Determine the [X, Y] coordinate at the center of the cell enclosing the given text.  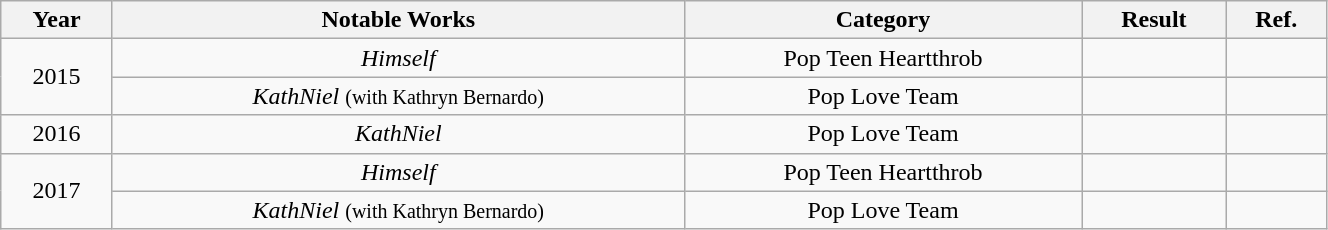
KathNiel [398, 134]
Ref. [1276, 20]
Year [57, 20]
Result [1154, 20]
Category [882, 20]
Notable Works [398, 20]
2015 [57, 77]
2016 [57, 134]
2017 [57, 191]
